Return the (X, Y) coordinate for the center point of the cell that contains the specified text.  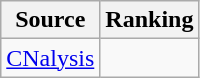
CNalysis (50, 58)
Source (50, 20)
Ranking (150, 20)
